Pinpoint the cell where the given text exists, returning its [X, Y] midpoint coordinate. 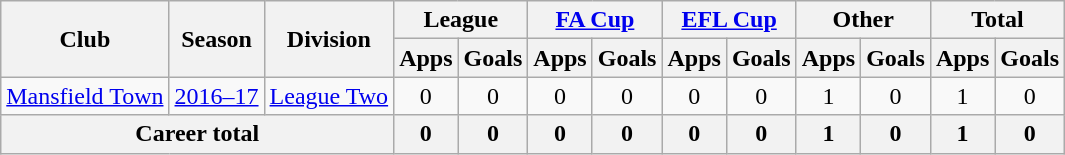
2016–17 [216, 96]
Other [863, 20]
League [461, 20]
Mansfield Town [85, 96]
FA Cup [595, 20]
EFL Cup [729, 20]
Club [85, 39]
Season [216, 39]
Total [997, 20]
Division [329, 39]
Career total [198, 134]
League Two [329, 96]
